Detect which cell encompasses the target text, then output its [x, y] center coordinate. 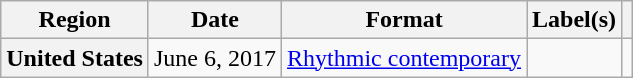
Format [404, 20]
Label(s) [574, 20]
Rhythmic contemporary [404, 58]
Date [214, 20]
United States [75, 58]
Region [75, 20]
June 6, 2017 [214, 58]
